Search for the cell housing the specified text and yield its [X, Y] center coordinate. 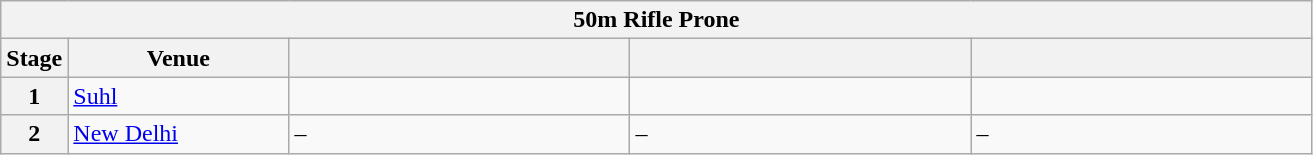
Stage [34, 58]
New Delhi [178, 134]
1 [34, 96]
50m Rifle Prone [656, 20]
Venue [178, 58]
2 [34, 134]
Suhl [178, 96]
